Capture the cell that displays the provided text and extract its [X, Y] central coordinate. 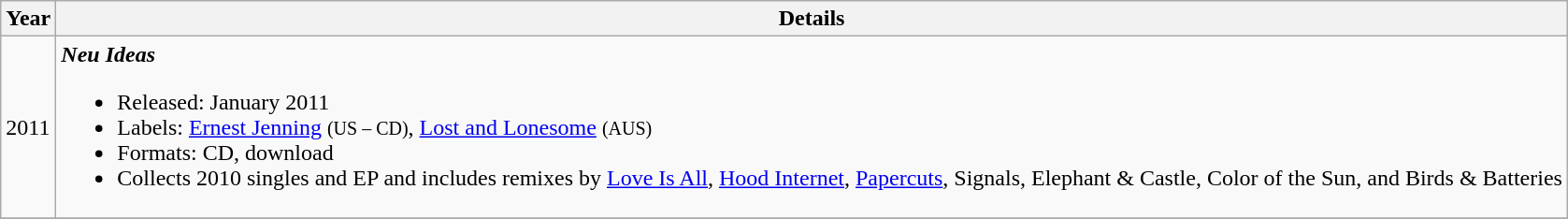
Details [812, 19]
Year [28, 19]
2011 [28, 127]
